Provide the [X, Y] coordinate of the cell's center where the given text is located.  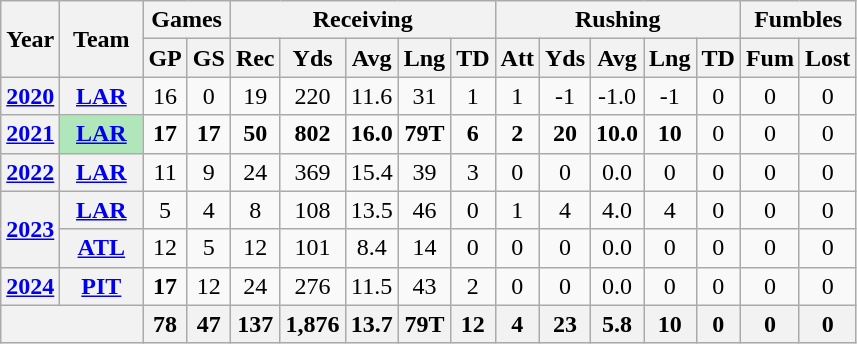
802 [312, 134]
47 [208, 324]
13.5 [372, 210]
2023 [30, 229]
9 [208, 172]
Rec [255, 58]
-1.0 [618, 96]
6 [473, 134]
16 [165, 96]
2022 [30, 172]
43 [424, 286]
Rushing [618, 20]
Att [517, 58]
8.4 [372, 248]
23 [564, 324]
39 [424, 172]
3 [473, 172]
2020 [30, 96]
Team [102, 39]
137 [255, 324]
1,876 [312, 324]
2021 [30, 134]
78 [165, 324]
8 [255, 210]
GP [165, 58]
Receiving [362, 20]
14 [424, 248]
4.0 [618, 210]
369 [312, 172]
11 [165, 172]
15.4 [372, 172]
ATL [102, 248]
19 [255, 96]
PIT [102, 286]
GS [208, 58]
11.6 [372, 96]
Games [186, 20]
276 [312, 286]
46 [424, 210]
Year [30, 39]
5.8 [618, 324]
Fum [770, 58]
108 [312, 210]
2024 [30, 286]
50 [255, 134]
101 [312, 248]
31 [424, 96]
10.0 [618, 134]
Lost [827, 58]
11.5 [372, 286]
16.0 [372, 134]
13.7 [372, 324]
20 [564, 134]
Fumbles [798, 20]
220 [312, 96]
